Identify which cell holds the provided text, then report its [X, Y] central coordinate. 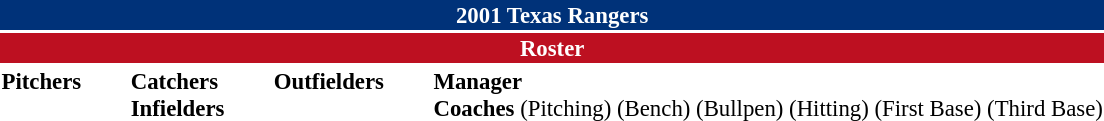
Roster [552, 48]
2001 Texas Rangers [552, 15]
